Output the (X, Y) coordinate of the center of the cell containing the given text.  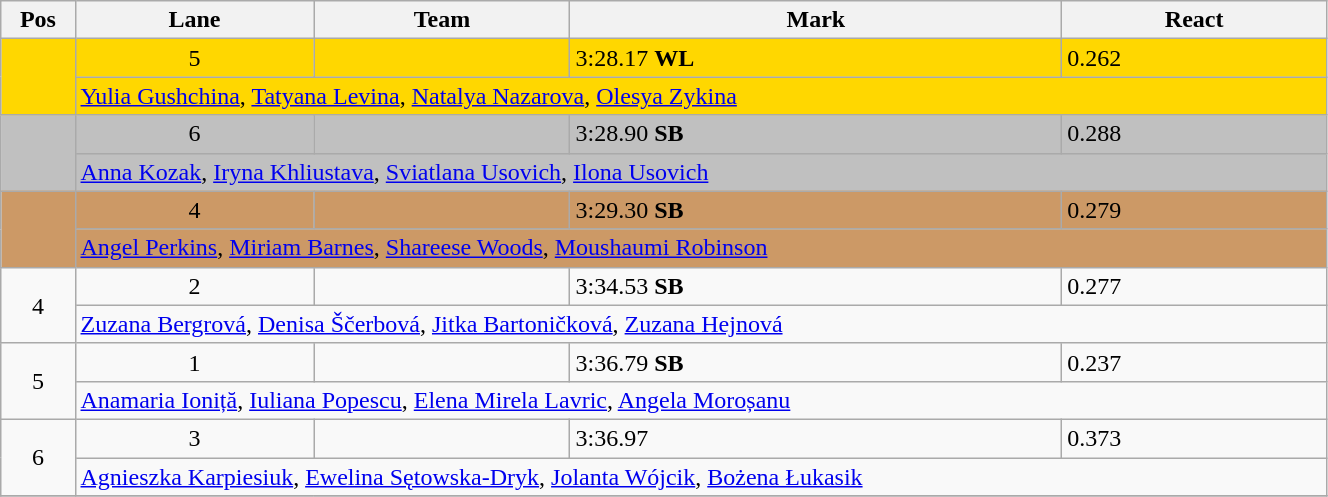
0.262 (1194, 58)
0.373 (1194, 438)
3:28.90 SB (816, 134)
Lane (194, 20)
3:36.97 (816, 438)
Angel Perkins, Miriam Barnes, Shareese Woods, Moushaumi Robinson (700, 248)
Anamaria Ioniță, Iuliana Popescu, Elena Mirela Lavric, Angela Moroșanu (700, 400)
Yulia Gushchina, Tatyana Levina, Natalya Nazarova, Olesya Zykina (700, 96)
1 (194, 362)
Zuzana Bergrová, Denisa Ščerbová, Jitka Bartoničková, Zuzana Hejnová (700, 324)
3:29.30 SB (816, 210)
3:28.17 WL (816, 58)
0.288 (1194, 134)
Pos (38, 20)
3 (194, 438)
0.237 (1194, 362)
Agnieszka Karpiesiuk, Ewelina Sętowska-Dryk, Jolanta Wójcik, Bożena Łukasik (700, 477)
Team (442, 20)
Mark (816, 20)
2 (194, 286)
0.279 (1194, 210)
3:36.79 SB (816, 362)
React (1194, 20)
3:34.53 SB (816, 286)
0.277 (1194, 286)
Anna Kozak, Iryna Khliustava, Sviatlana Usovich, Ilona Usovich (700, 172)
